Capture the cell that displays the provided text and extract its (X, Y) central coordinate. 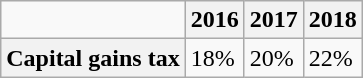
22% (332, 58)
2017 (274, 20)
Capital gains tax (93, 58)
20% (274, 58)
18% (214, 58)
2016 (214, 20)
2018 (332, 20)
